Provide the (x, y) coordinate of the cell's center where the given text is located.  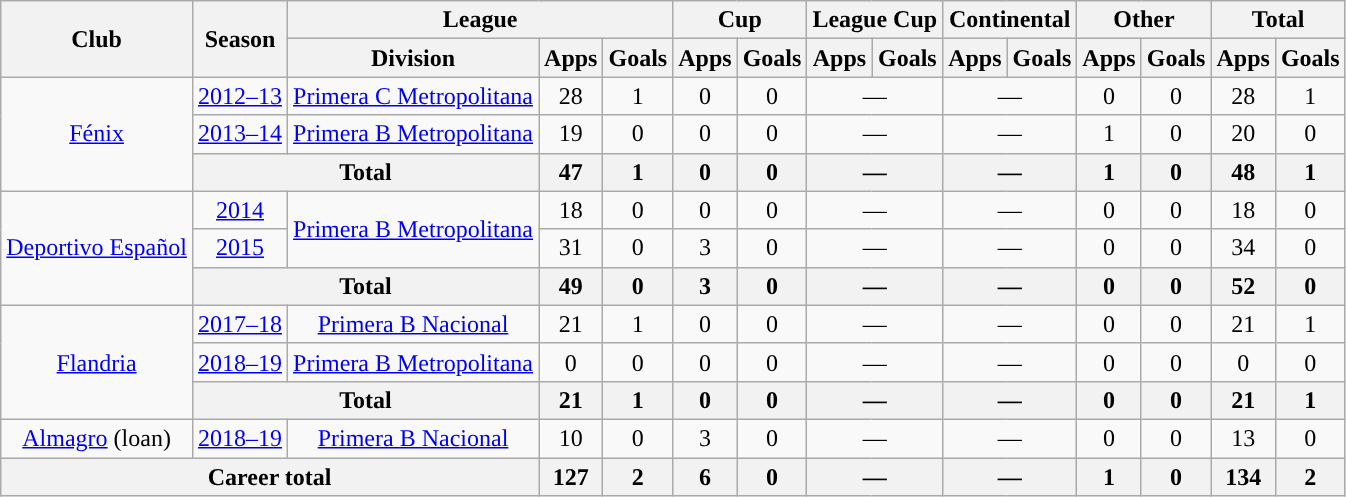
52 (1243, 286)
2015 (240, 248)
Cup (740, 20)
League (480, 20)
127 (571, 477)
134 (1243, 477)
6 (705, 477)
Continental (1010, 20)
49 (571, 286)
34 (1243, 248)
47 (571, 172)
19 (571, 134)
Fénix (97, 134)
Other (1144, 20)
Almagro (loan) (97, 438)
2017–18 (240, 324)
Primera C Metropolitana (414, 96)
Season (240, 39)
2012–13 (240, 96)
2013–14 (240, 134)
Career total (270, 477)
48 (1243, 172)
Division (414, 58)
20 (1243, 134)
13 (1243, 438)
2014 (240, 210)
Flandria (97, 362)
10 (571, 438)
Deportivo Español (97, 248)
31 (571, 248)
Club (97, 39)
League Cup (875, 20)
